Pinpoint the cell where the given text exists, returning its (x, y) midpoint coordinate. 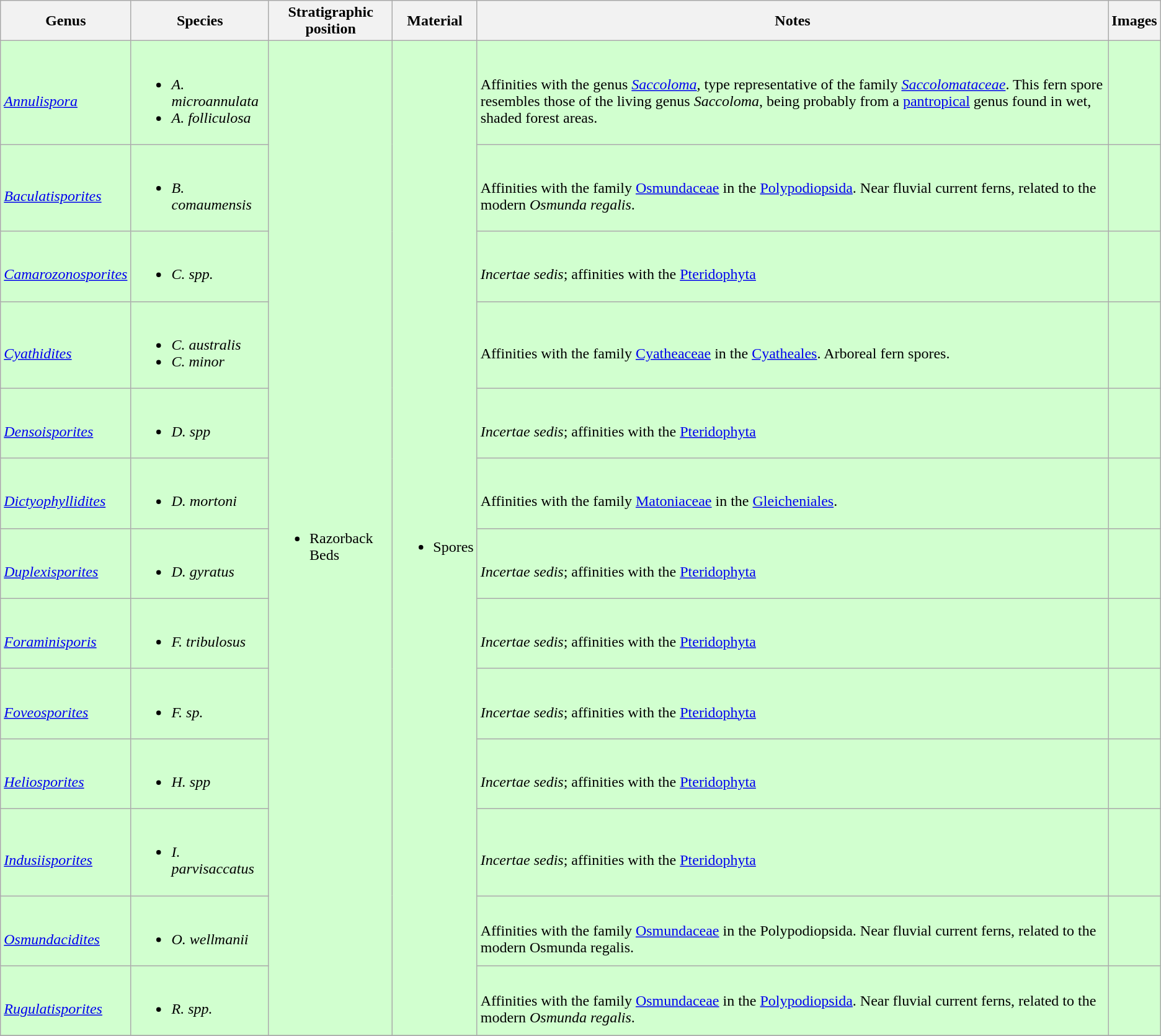
D. mortoni (200, 494)
Affinities with the family Cyatheaceae in the Cyatheales. Arboreal fern spores. (793, 345)
D. spp (200, 423)
I. parvisaccatus (200, 852)
Indusiisporites (66, 852)
Osmundacidites (66, 930)
Foraminisporis (66, 634)
Affinities with the family Matoniaceae in the Gleicheniales. (793, 494)
Species (200, 21)
Genus (66, 21)
B. comaumensis (200, 188)
Notes (793, 21)
C. australisC. minor (200, 345)
Cyathidites (66, 345)
Spores (435, 538)
F. sp. (200, 703)
Material (435, 21)
Annulispora (66, 93)
Baculatisporites (66, 188)
C. spp. (200, 267)
Densoisporites (66, 423)
Camarozonosporites (66, 267)
A. microannulataA. folliculosa (200, 93)
Razorback Beds (330, 538)
H. spp (200, 774)
Images (1134, 21)
Heliosporites (66, 774)
Dictyophyllidites (66, 494)
Stratigraphic position (330, 21)
O. wellmanii (200, 930)
Rugulatisporites (66, 1001)
Foveosporites (66, 703)
Duplexisporites (66, 563)
F. tribulosus (200, 634)
D. gyratus (200, 563)
R. spp. (200, 1001)
